Extract the [x, y] coordinate from the center of the cell holding the provided text.  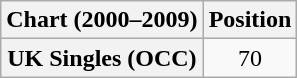
Position [250, 20]
70 [250, 58]
UK Singles (OCC) [102, 58]
Chart (2000–2009) [102, 20]
